Provide the [x, y] coordinate of the cell's center where the given text is located.  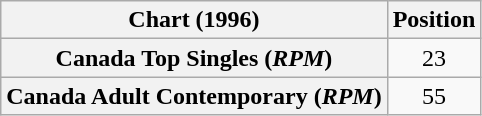
Canada Adult Contemporary (RPM) [194, 96]
23 [434, 58]
Canada Top Singles (RPM) [194, 58]
Chart (1996) [194, 20]
55 [434, 96]
Position [434, 20]
